Scan for the cell matching the given text and deliver its (X, Y) coordinate at center. 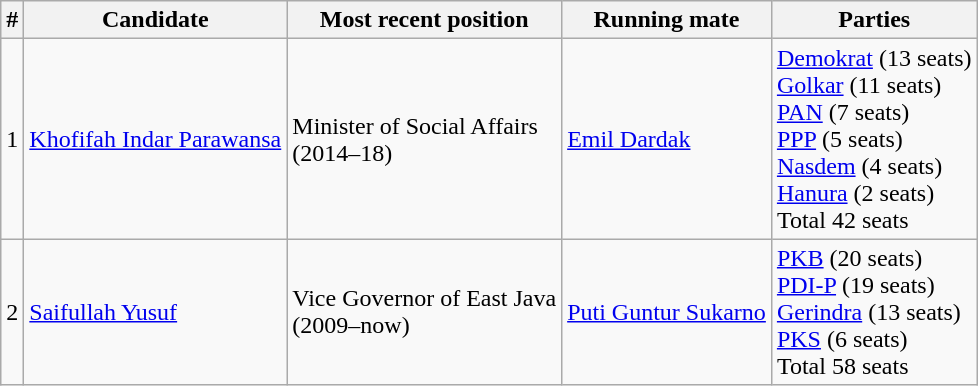
PKB (20 seats)PDI-P (19 seats)Gerindra (13 seats)PKS (6 seats)Total 58 seats (874, 312)
Candidate (156, 20)
2 (12, 312)
# (12, 20)
Puti Guntur Sukarno (667, 312)
Most recent position (424, 20)
Khofifah Indar Parawansa (156, 139)
Demokrat (13 seats)Golkar (11 seats)PAN (7 seats)PPP (5 seats)Nasdem (4 seats)Hanura (2 seats)Total 42 seats (874, 139)
Vice Governor of East Java(2009–now) (424, 312)
Emil Dardak (667, 139)
1 (12, 139)
Parties (874, 20)
Running mate (667, 20)
Minister of Social Affairs(2014–18) (424, 139)
Saifullah Yusuf (156, 312)
